From the cell containing the given text, extract its center point as [X, Y] coordinate. 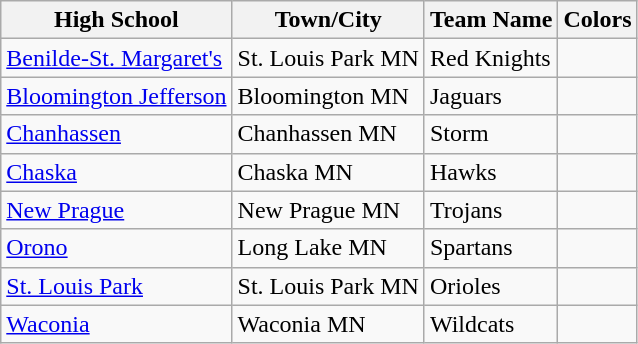
Long Lake MN [328, 248]
Benilde-St. Margaret's [116, 58]
Spartans [491, 248]
Storm [491, 134]
Wildcats [491, 324]
Waconia MN [328, 324]
Chaska [116, 172]
St. Louis Park [116, 286]
New Prague [116, 210]
Red Knights [491, 58]
Team Name [491, 20]
Orioles [491, 286]
Hawks [491, 172]
Trojans [491, 210]
Chanhassen MN [328, 134]
High School [116, 20]
Chanhassen [116, 134]
Colors [598, 20]
Town/City [328, 20]
New Prague MN [328, 210]
Waconia [116, 324]
Bloomington Jefferson [116, 96]
Jaguars [491, 96]
Orono [116, 248]
Bloomington MN [328, 96]
Chaska MN [328, 172]
